Scan for the cell matching the given text and deliver its [X, Y] coordinate at center. 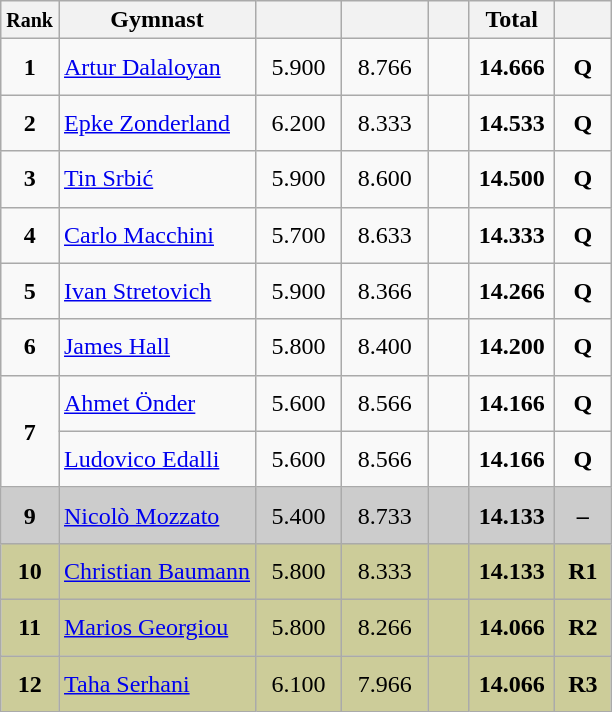
Gymnast [156, 20]
11 [30, 627]
14.266 [512, 291]
5.700 [299, 235]
4 [30, 235]
10 [30, 571]
Ivan Stretovich [156, 291]
12 [30, 684]
Carlo Macchini [156, 235]
14.533 [512, 123]
Christian Baumann [156, 571]
8.600 [385, 179]
6.200 [299, 123]
8.766 [385, 67]
Artur Dalaloyan [156, 67]
14.200 [512, 347]
9 [30, 515]
R2 [583, 627]
Total [512, 20]
Nicolò Mozzato [156, 515]
Ludovico Edalli [156, 459]
Ahmet Önder [156, 403]
8.400 [385, 347]
6 [30, 347]
Tin Srbić [156, 179]
Taha Serhani [156, 684]
2 [30, 123]
3 [30, 179]
5 [30, 291]
8.733 [385, 515]
8.633 [385, 235]
5.400 [299, 515]
R3 [583, 684]
Rank [30, 20]
14.333 [512, 235]
6.100 [299, 684]
James Hall [156, 347]
14.500 [512, 179]
Epke Zonderland [156, 123]
1 [30, 67]
– [583, 515]
8.366 [385, 291]
R1 [583, 571]
14.666 [512, 67]
Marios Georgiou [156, 627]
7.966 [385, 684]
8.266 [385, 627]
7 [30, 431]
